Return [X, Y] of the center of cell containing provided text 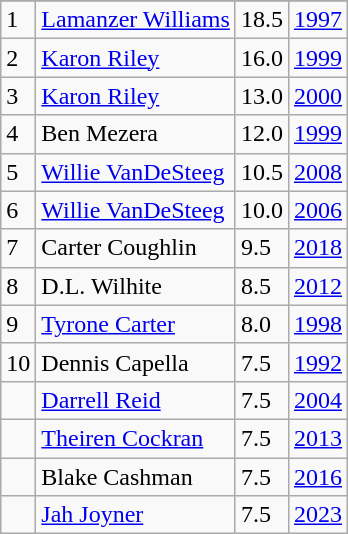
Tyrone Carter [136, 324]
2000 [318, 96]
1 [18, 20]
Darrell Reid [136, 400]
Blake Cashman [136, 477]
10 [18, 362]
2012 [318, 286]
10.0 [262, 210]
2023 [318, 515]
2016 [318, 477]
Theiren Cockran [136, 438]
Lamanzer Williams [136, 20]
8.0 [262, 324]
1997 [318, 20]
16.0 [262, 58]
9 [18, 324]
8 [18, 286]
1998 [318, 324]
2013 [318, 438]
Carter Coughlin [136, 248]
5 [18, 172]
12.0 [262, 134]
9.5 [262, 248]
D.L. Wilhite [136, 286]
2006 [318, 210]
Dennis Capella [136, 362]
18.5 [262, 20]
4 [18, 134]
13.0 [262, 96]
8.5 [262, 286]
3 [18, 96]
2018 [318, 248]
2004 [318, 400]
1992 [318, 362]
2 [18, 58]
2008 [318, 172]
6 [18, 210]
Ben Mezera [136, 134]
10.5 [262, 172]
Jah Joyner [136, 515]
7 [18, 248]
